Detect which cell encompasses the target text, then output its [X, Y] center coordinate. 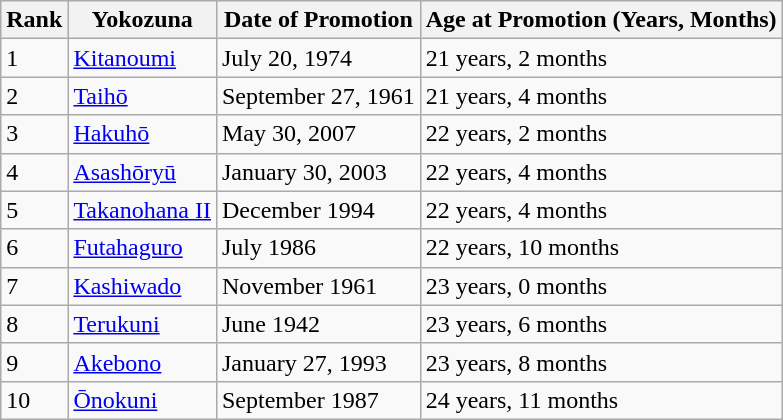
December 1994 [318, 210]
Kitanoumi [142, 58]
22 years, 2 months [601, 134]
January 27, 1993 [318, 362]
21 years, 4 months [601, 96]
10 [34, 400]
Date of Promotion [318, 20]
Takanohana II [142, 210]
3 [34, 134]
July 20, 1974 [318, 58]
Asashōryū [142, 172]
2 [34, 96]
1 [34, 58]
5 [34, 210]
Akebono [142, 362]
Ōnokuni [142, 400]
November 1961 [318, 286]
23 years, 6 months [601, 324]
22 years, 10 months [601, 248]
9 [34, 362]
July 1986 [318, 248]
4 [34, 172]
7 [34, 286]
May 30, 2007 [318, 134]
24 years, 11 months [601, 400]
Terukuni [142, 324]
Kashiwado [142, 286]
September 27, 1961 [318, 96]
Rank [34, 20]
21 years, 2 months [601, 58]
8 [34, 324]
Hakuhō [142, 134]
23 years, 0 months [601, 286]
Age at Promotion (Years, Months) [601, 20]
Taihō [142, 96]
September 1987 [318, 400]
Yokozuna [142, 20]
January 30, 2003 [318, 172]
6 [34, 248]
Futahaguro [142, 248]
June 1942 [318, 324]
23 years, 8 months [601, 362]
